For the text-containing cell, return its midpoint in (x, y) coordinate format. 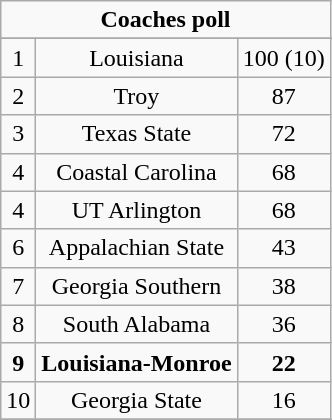
16 (284, 400)
36 (284, 324)
43 (284, 248)
Louisiana-Monroe (136, 362)
UT Arlington (136, 210)
3 (18, 134)
Appalachian State (136, 248)
87 (284, 96)
Texas State (136, 134)
9 (18, 362)
Troy (136, 96)
Louisiana (136, 58)
Coastal Carolina (136, 172)
38 (284, 286)
South Alabama (136, 324)
8 (18, 324)
Georgia State (136, 400)
22 (284, 362)
6 (18, 248)
10 (18, 400)
1 (18, 58)
Coaches poll (166, 20)
2 (18, 96)
Georgia Southern (136, 286)
7 (18, 286)
100 (10) (284, 58)
72 (284, 134)
